Detect which cell encompasses the target text, then output its (x, y) center coordinate. 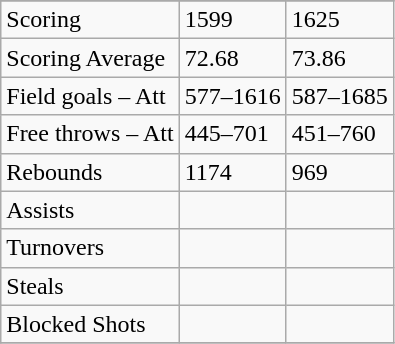
969 (340, 172)
Scoring Average (90, 58)
577–1616 (232, 96)
Assists (90, 210)
Field goals – Att (90, 96)
Blocked Shots (90, 324)
445–701 (232, 134)
Turnovers (90, 248)
1625 (340, 20)
Free throws – Att (90, 134)
587–1685 (340, 96)
Scoring (90, 20)
72.68 (232, 58)
1599 (232, 20)
73.86 (340, 58)
Rebounds (90, 172)
1174 (232, 172)
Steals (90, 286)
451–760 (340, 134)
